For the text-containing cell, return its midpoint in (X, Y) coordinate format. 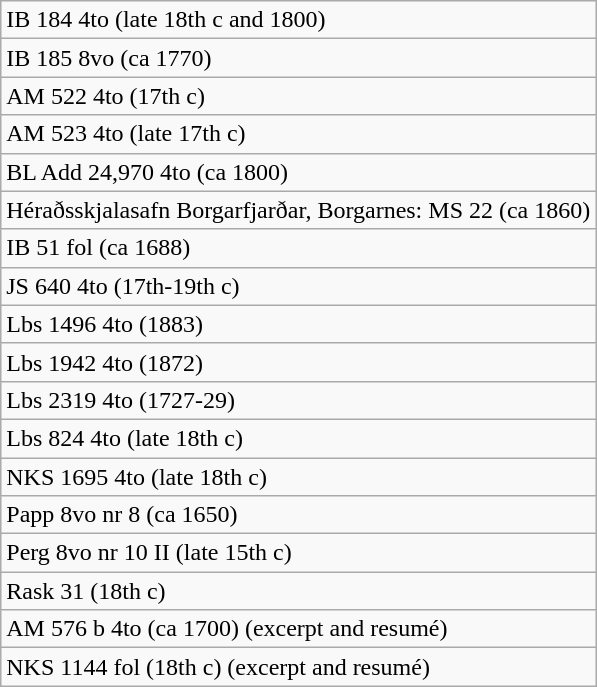
NKS 1695 4to (late 18th c) (298, 477)
AM 523 4to (late 17th c) (298, 134)
IB 184 4to (late 18th c and 1800) (298, 20)
Papp 8vo nr 8 (ca 1650) (298, 515)
Perg 8vo nr 10 II (late 15th c) (298, 553)
NKS 1144 fol (18th c) (excerpt and resumé) (298, 667)
IB 185 8vo (ca 1770) (298, 58)
Lbs 824 4to (late 18th c) (298, 438)
Lbs 1942 4to (1872) (298, 362)
AM 576 b 4to (ca 1700) (excerpt and resumé) (298, 629)
BL Add 24,970 4to (ca 1800) (298, 172)
Lbs 1496 4to (1883) (298, 324)
Rask 31 (18th c) (298, 591)
Héraðsskjalasafn Borgarfjarðar, Borgarnes: MS 22 (ca 1860) (298, 210)
IB 51 fol (ca 1688) (298, 248)
JS 640 4to (17th-19th c) (298, 286)
AM 522 4to (17th c) (298, 96)
Lbs 2319 4to (1727-29) (298, 400)
